From the cell containing the given text, extract its center point as (X, Y) coordinate. 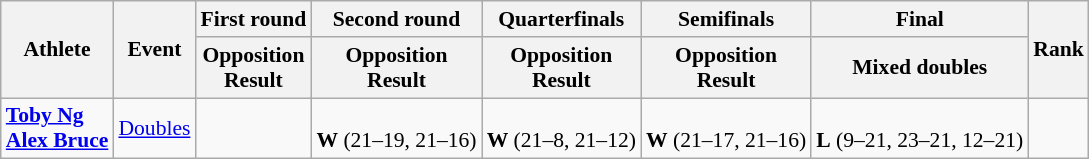
W (21–17, 21–16) (726, 128)
Second round (396, 19)
Mixed doubles (920, 68)
Toby NgAlex Bruce (58, 128)
L (9–21, 23–21, 12–21) (920, 128)
Doubles (154, 128)
W (21–8, 21–12) (562, 128)
Event (154, 50)
Quarterfinals (562, 19)
First round (253, 19)
Athlete (58, 50)
Rank (1058, 50)
Final (920, 19)
W (21–19, 21–16) (396, 128)
Semifinals (726, 19)
